Return [X, Y] of the center of cell containing provided text 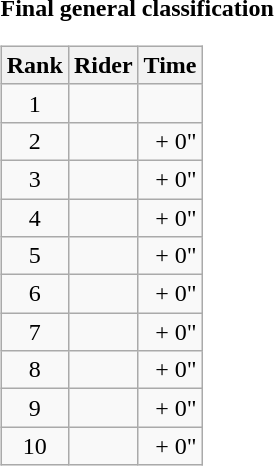
5 [34, 256]
7 [34, 332]
4 [34, 217]
6 [34, 294]
Time [170, 65]
10 [34, 446]
Rider [103, 65]
2 [34, 141]
1 [34, 103]
8 [34, 370]
Rank [34, 65]
3 [34, 179]
9 [34, 408]
